From the cell containing the given text, extract its center point as [x, y] coordinate. 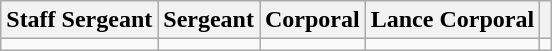
Corporal [313, 20]
Sergeant [209, 20]
Staff Sergeant [80, 20]
Lance Corporal [452, 20]
